Locate the cell with the specified text and output its (x, y) center coordinate. 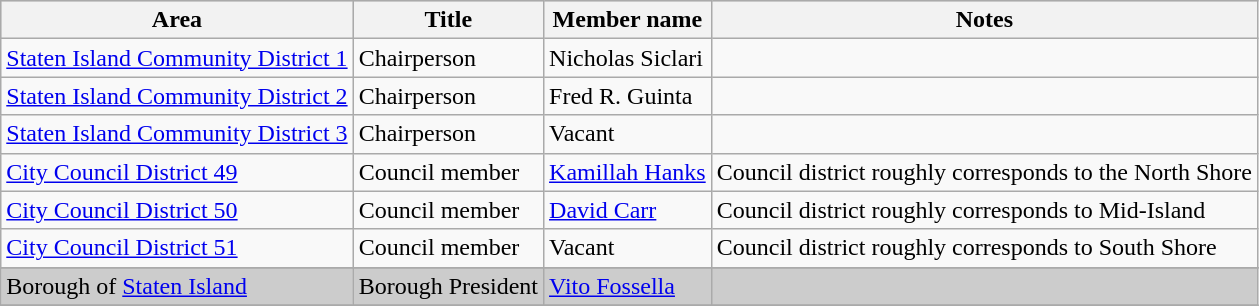
Kamillah Hanks (628, 172)
Fred R. Guinta (628, 96)
Borough President (448, 286)
Staten Island Community District 1 (177, 58)
Council district roughly corresponds to South Shore (984, 248)
Vito Fossella (628, 286)
Title (448, 20)
City Council District 50 (177, 210)
City Council District 49 (177, 172)
Council district roughly corresponds to Mid-Island (984, 210)
Area (177, 20)
David Carr (628, 210)
Member name (628, 20)
Borough of Staten Island (177, 286)
Staten Island Community District 2 (177, 96)
Staten Island Community District 3 (177, 134)
Council district roughly corresponds to the North Shore (984, 172)
City Council District 51 (177, 248)
Nicholas Siclari (628, 58)
Notes (984, 20)
